Provide the [X, Y] coordinate of the cell's center where the given text is located.  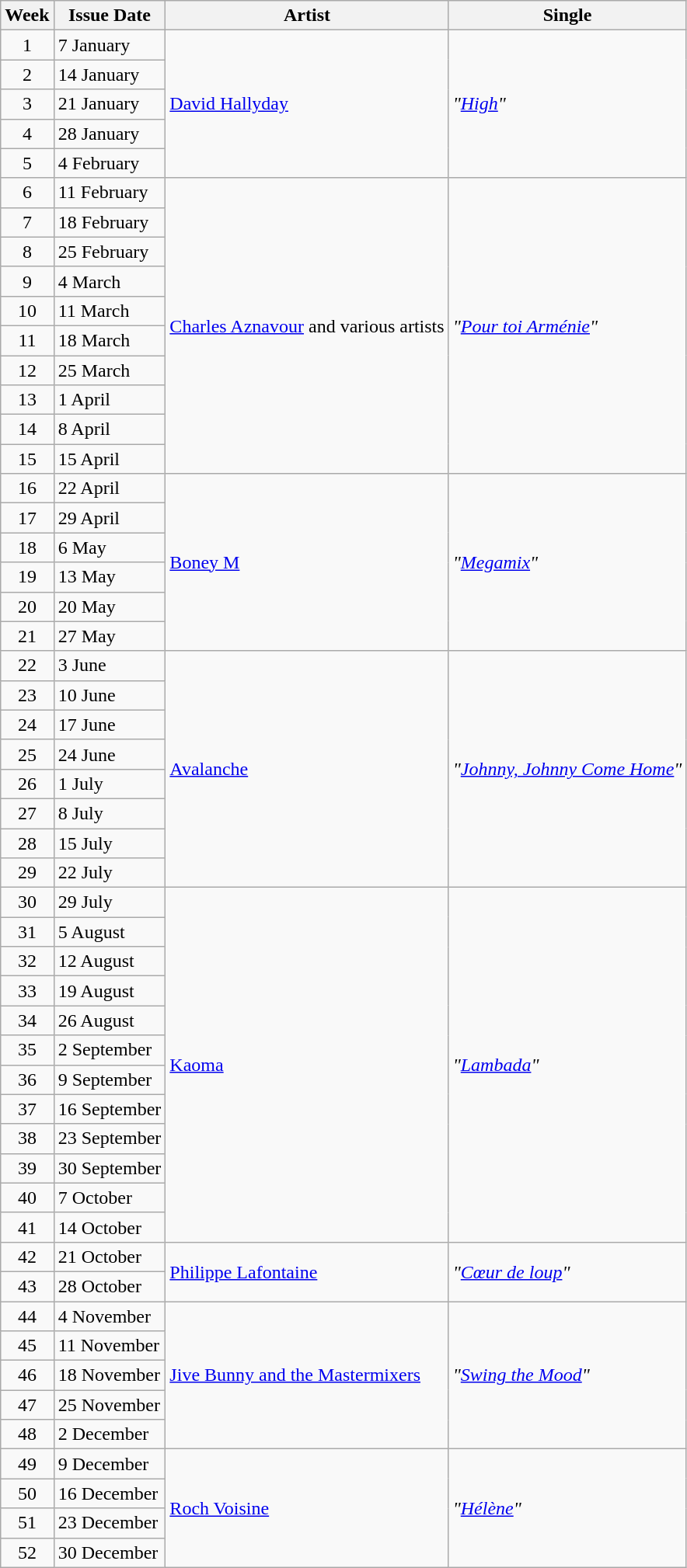
24 June [110, 754]
21 October [110, 1257]
26 [27, 784]
2 December [110, 1434]
Boney M [307, 562]
29 [27, 873]
30 December [110, 1552]
Artist [307, 16]
30 September [110, 1168]
11 March [110, 311]
2 September [110, 1050]
12 August [110, 961]
25 November [110, 1405]
20 [27, 607]
Single [567, 16]
14 January [110, 75]
52 [27, 1552]
27 [27, 813]
50 [27, 1493]
8 [27, 252]
18 [27, 548]
27 May [110, 636]
23 December [110, 1523]
28 [27, 843]
4 March [110, 281]
21 [27, 636]
36 [27, 1080]
13 May [110, 577]
"Pour toi Arménie" [567, 326]
15 April [110, 459]
20 May [110, 607]
29 July [110, 902]
23 September [110, 1139]
2 [27, 75]
22 July [110, 873]
10 [27, 311]
David Hallyday [307, 104]
Philippe Lafontaine [307, 1271]
5 August [110, 932]
12 [27, 370]
30 [27, 902]
Avalanche [307, 769]
25 [27, 754]
"Hélène" [567, 1508]
42 [27, 1257]
"Swing the Mood" [567, 1375]
9 September [110, 1080]
9 [27, 281]
3 [27, 104]
16 [27, 488]
17 June [110, 725]
"High" [567, 104]
14 October [110, 1227]
7 October [110, 1198]
19 August [110, 991]
10 June [110, 695]
9 December [110, 1464]
18 February [110, 222]
5 [27, 163]
48 [27, 1434]
Issue Date [110, 16]
14 [27, 429]
1 [27, 45]
13 [27, 400]
11 [27, 340]
38 [27, 1139]
23 [27, 695]
7 [27, 222]
29 April [110, 518]
"Johnny, Johnny Come Home" [567, 769]
35 [27, 1050]
34 [27, 1020]
1 April [110, 400]
21 January [110, 104]
"Megamix" [567, 562]
33 [27, 991]
11 February [110, 193]
16 September [110, 1109]
32 [27, 961]
28 October [110, 1286]
8 July [110, 813]
31 [27, 932]
Charles Aznavour and various artists [307, 326]
Jive Bunny and the Mastermixers [307, 1375]
1 July [110, 784]
"Cœur de loup" [567, 1271]
39 [27, 1168]
Kaoma [307, 1066]
25 March [110, 370]
4 [27, 134]
4 November [110, 1316]
24 [27, 725]
8 April [110, 429]
4 February [110, 163]
6 [27, 193]
Week [27, 16]
37 [27, 1109]
6 May [110, 548]
15 [27, 459]
17 [27, 518]
45 [27, 1346]
43 [27, 1286]
15 July [110, 843]
7 January [110, 45]
46 [27, 1375]
25 February [110, 252]
44 [27, 1316]
22 April [110, 488]
40 [27, 1198]
47 [27, 1405]
18 March [110, 340]
26 August [110, 1020]
28 January [110, 134]
49 [27, 1464]
41 [27, 1227]
51 [27, 1523]
18 November [110, 1375]
16 December [110, 1493]
Roch Voisine [307, 1508]
11 November [110, 1346]
"Lambada" [567, 1066]
22 [27, 666]
19 [27, 577]
3 June [110, 666]
